Pinpoint the cell where the given text exists, returning its (X, Y) midpoint coordinate. 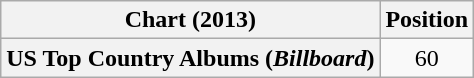
Chart (2013) (190, 20)
US Top Country Albums (Billboard) (190, 58)
60 (427, 58)
Position (427, 20)
